Return (x, y) of the center of cell containing provided text 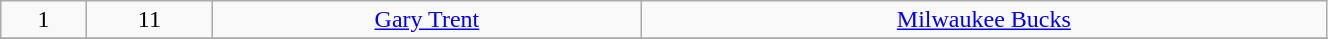
Milwaukee Bucks (984, 20)
11 (150, 20)
Gary Trent (428, 20)
1 (44, 20)
